Determine the (x, y) coordinate at the center of the cell enclosing the given text.  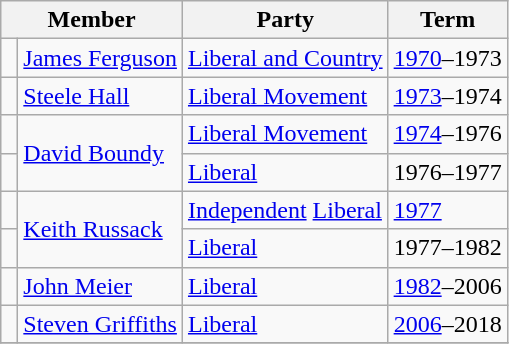
1982–2006 (448, 286)
1973–1974 (448, 96)
2006–2018 (448, 324)
Term (448, 20)
James Ferguson (100, 58)
1977–1982 (448, 248)
1974–1976 (448, 134)
David Boundy (100, 153)
Party (285, 20)
Member (92, 20)
Steven Griffiths (100, 324)
Keith Russack (100, 229)
John Meier (100, 286)
Steele Hall (100, 96)
Independent Liberal (285, 210)
1977 (448, 210)
1976–1977 (448, 172)
Liberal and Country (285, 58)
1970–1973 (448, 58)
